Locate the cell with the specified text and output its (x, y) center coordinate. 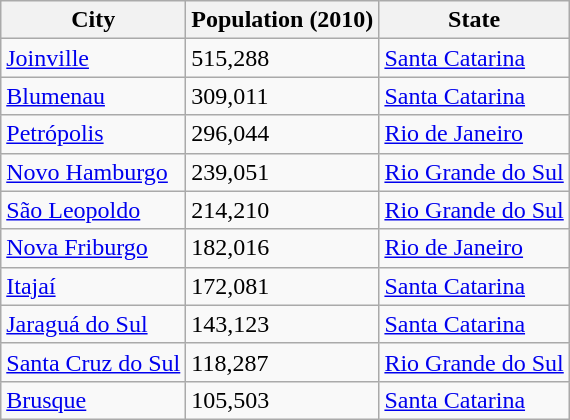
Petrópolis (94, 134)
143,123 (282, 324)
State (474, 20)
105,503 (282, 400)
Joinville (94, 58)
515,288 (282, 58)
Itajaí (94, 286)
Jaraguá do Sul (94, 324)
118,287 (282, 362)
Blumenau (94, 96)
Novo Hamburgo (94, 172)
Population (2010) (282, 20)
239,051 (282, 172)
214,210 (282, 210)
Santa Cruz do Sul (94, 362)
309,011 (282, 96)
172,081 (282, 286)
São Leopoldo (94, 210)
Brusque (94, 400)
296,044 (282, 134)
182,016 (282, 248)
Nova Friburgo (94, 248)
City (94, 20)
